Scan for the cell matching the given text and deliver its (x, y) coordinate at center. 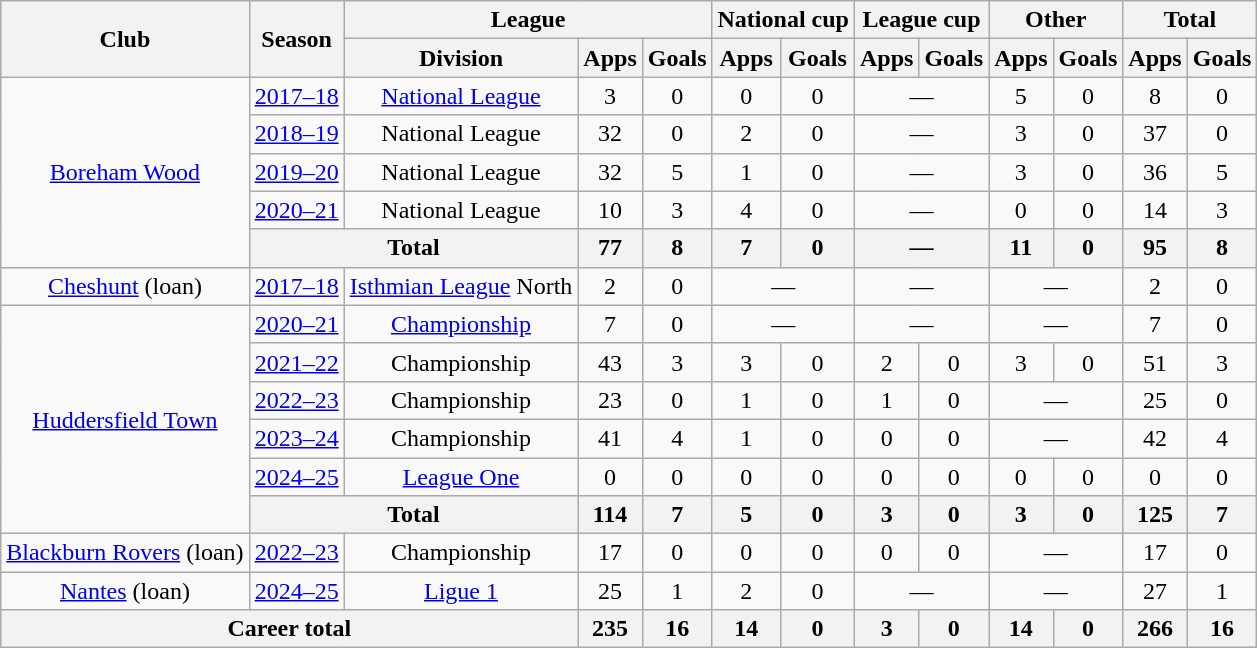
Other (1056, 20)
Career total (290, 629)
Division (461, 58)
41 (610, 438)
43 (610, 362)
Blackburn Rovers (loan) (125, 553)
Isthmian League North (461, 286)
11 (1021, 248)
Season (296, 39)
95 (1155, 248)
114 (610, 515)
10 (610, 210)
266 (1155, 629)
League cup (921, 20)
27 (1155, 591)
Huddersfield Town (125, 419)
235 (610, 629)
2021–22 (296, 362)
36 (1155, 172)
2018–19 (296, 134)
2019–20 (296, 172)
Cheshunt (loan) (125, 286)
23 (610, 400)
League (528, 20)
77 (610, 248)
Club (125, 39)
51 (1155, 362)
42 (1155, 438)
37 (1155, 134)
2023–24 (296, 438)
National cup (783, 20)
League One (461, 477)
Boreham Wood (125, 172)
Nantes (loan) (125, 591)
125 (1155, 515)
Ligue 1 (461, 591)
